Extract the (X, Y) coordinate from the center of the cell holding the provided text.  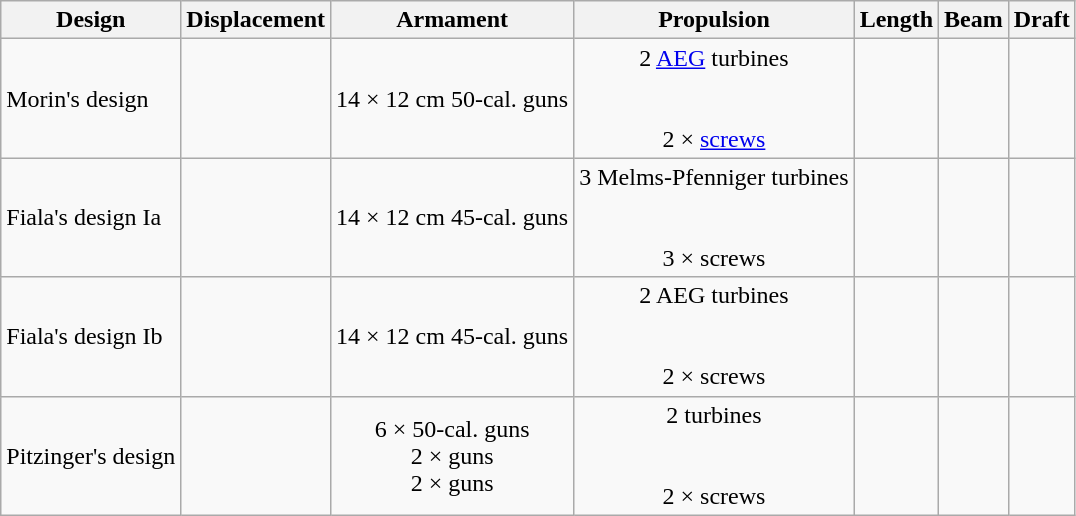
6 × 50-cal. guns2 × guns2 × guns (452, 456)
Length (896, 20)
14 × 12 cm 50-cal. guns (452, 98)
Morin's design (91, 98)
Displacement (256, 20)
2 turbines2 × screws (714, 456)
Fiala's design Ia (91, 218)
Pitzinger's design (91, 456)
Draft (1042, 20)
3 Melms-Pfenniger turbines3 × screws (714, 218)
Design (91, 20)
Beam (974, 20)
Propulsion (714, 20)
Armament (452, 20)
Fiala's design Ib (91, 336)
